Return the (x, y) coordinate for the center point of the cell that contains the specified text.  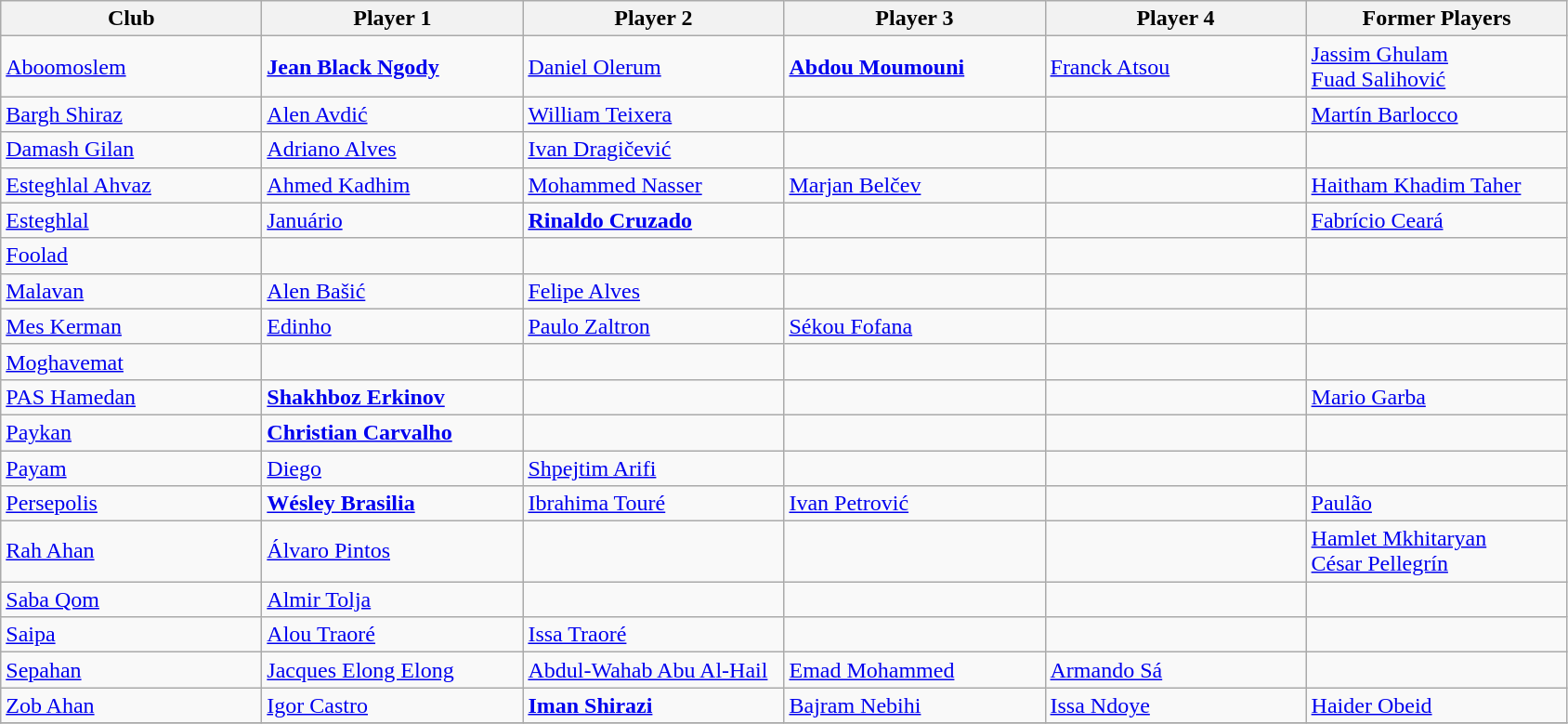
William Teixera (654, 114)
PAS Hamedan (132, 397)
Mario Garba (1436, 397)
Saba Qom (132, 599)
Sepahan (132, 670)
Christian Carvalho (392, 432)
Ibrahima Touré (654, 504)
Shpejtim Arifi (654, 467)
Haider Obeid (1436, 705)
Diego (392, 467)
Alen Bašić (392, 291)
Franck Atsou (1176, 67)
Ivan Dragičević (654, 150)
Daniel Olerum (654, 67)
Bargh Shiraz (132, 114)
Januário (392, 220)
Issa Traoré (654, 635)
Player 3 (914, 19)
Esteghlal (132, 220)
Malavan (132, 291)
Hamlet Mkhitaryan César Pellegrín (1436, 552)
Igor Castro (392, 705)
Marjan Belčev (914, 185)
Armando Sá (1176, 670)
Moghavemat (132, 362)
Mes Kerman (132, 326)
Player 2 (654, 19)
Martín Barlocco (1436, 114)
Jassim Ghulam Fuad Salihović (1436, 67)
Abdou Moumouni (914, 67)
Esteghlal Ahvaz (132, 185)
Zob Ahan (132, 705)
Shakhboz Erkinov (392, 397)
Ivan Petrović (914, 504)
Aboomoslem (132, 67)
Issa Ndoye (1176, 705)
Foolad (132, 256)
Paulão (1436, 504)
Álvaro Pintos (392, 552)
Damash Gilan (132, 150)
Jean Black Ngody (392, 67)
Bajram Nebihi (914, 705)
Rinaldo Cruzado (654, 220)
Sékou Fofana (914, 326)
Emad Mohammed (914, 670)
Payam (132, 467)
Wésley Brasilia (392, 504)
Edinho (392, 326)
Alen Avdić (392, 114)
Club (132, 19)
Felipe Alves (654, 291)
Rah Ahan (132, 552)
Adriano Alves (392, 150)
Paulo Zaltron (654, 326)
Ahmed Kadhim (392, 185)
Fabrício Ceará (1436, 220)
Alou Traoré (392, 635)
Abdul-Wahab Abu Al-Hail (654, 670)
Iman Shirazi (654, 705)
Almir Tolja (392, 599)
Saipa (132, 635)
Player 1 (392, 19)
Persepolis (132, 504)
Former Players (1436, 19)
Haitham Khadim Taher (1436, 185)
Mohammed Nasser (654, 185)
Paykan (132, 432)
Jacques Elong Elong (392, 670)
Player 4 (1176, 19)
